Output the [x, y] coordinate of the center of the cell containing the given text.  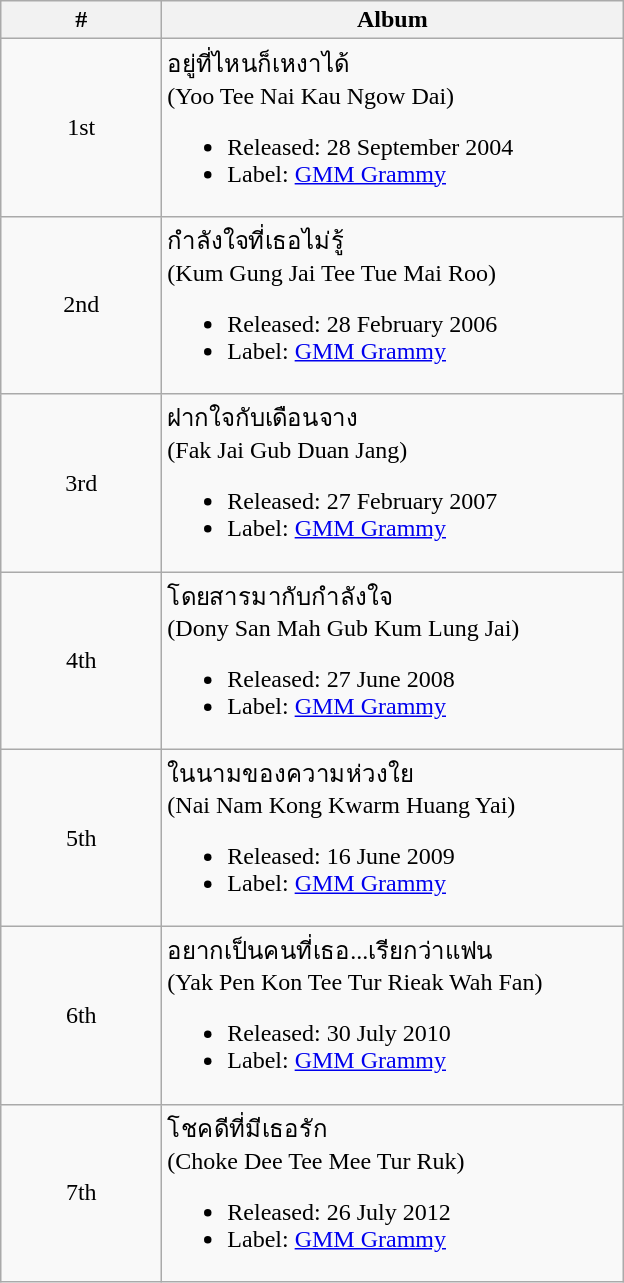
Album [392, 20]
อยากเป็นคนที่เธอ...เรียกว่าแฟน(Yak Pen Kon Tee Tur Rieak Wah Fan)Released: 30 July 2010Label: GMM Grammy [392, 1016]
# [82, 20]
ในนามของความห่วงใย(Nai Nam Kong Kwarm Huang Yai)Released: 16 June 2009Label: GMM Grammy [392, 838]
ฝากใจกับเดือนจาง(Fak Jai Gub Duan Jang)Released: 27 February 2007Label: GMM Grammy [392, 483]
6th [82, 1016]
กำลังใจที่เธอไม่รู้(Kum Gung Jai Tee Tue Mai Roo)Released: 28 February 2006Label: GMM Grammy [392, 305]
3rd [82, 483]
โดยสารมากับกำลังใจ(Dony San Mah Gub Kum Lung Jai)Released: 27 June 2008Label: GMM Grammy [392, 661]
5th [82, 838]
โชคดีที่มีเธอรัก(Choke Dee Tee Mee Tur Ruk)Released: 26 July 2012Label: GMM Grammy [392, 1193]
2nd [82, 305]
อยู่ที่ไหนก็เหงาได้(Yoo Tee Nai Kau Ngow Dai)Released: 28 September 2004Label: GMM Grammy [392, 128]
4th [82, 661]
1st [82, 128]
7th [82, 1193]
